Capture the cell that displays the provided text and extract its [x, y] central coordinate. 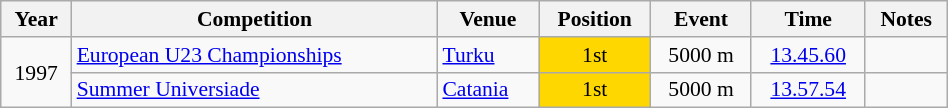
13.45.60 [808, 55]
Event [701, 19]
Year [36, 19]
Catania [488, 90]
Time [808, 19]
Turku [488, 55]
European U23 Championships [255, 55]
Competition [255, 19]
1997 [36, 72]
Notes [906, 19]
Summer Universiade [255, 90]
13.57.54 [808, 90]
Position [595, 19]
Venue [488, 19]
